From the cell containing the given text, extract its center point as [x, y] coordinate. 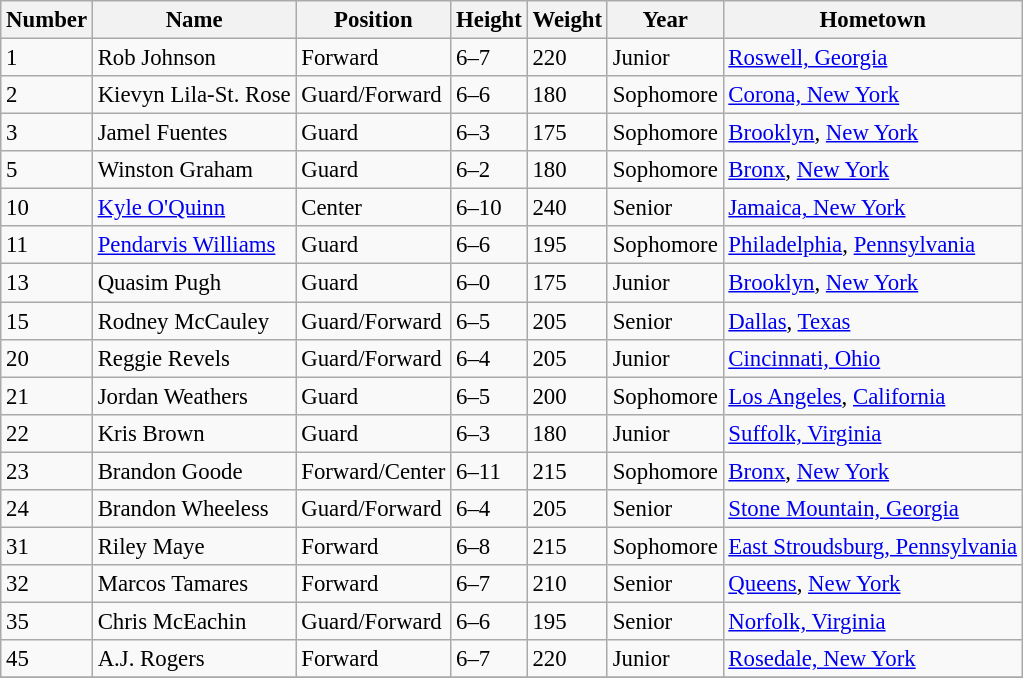
6–10 [489, 208]
2 [47, 95]
Riley Maye [194, 546]
Dallas, Texas [872, 321]
Forward/Center [374, 471]
240 [567, 208]
10 [47, 208]
Quasim Pugh [194, 283]
15 [47, 321]
Weight [567, 20]
Los Angeles, California [872, 396]
Rodney McCauley [194, 321]
Hometown [872, 20]
Position [374, 20]
Reggie Revels [194, 358]
35 [47, 621]
23 [47, 471]
Brandon Goode [194, 471]
5 [47, 170]
6–0 [489, 283]
Roswell, Georgia [872, 58]
210 [567, 584]
Winston Graham [194, 170]
Rosedale, New York [872, 659]
Cincinnati, Ohio [872, 358]
24 [47, 509]
31 [47, 546]
6–2 [489, 170]
21 [47, 396]
11 [47, 245]
200 [567, 396]
32 [47, 584]
Corona, New York [872, 95]
A.J. Rogers [194, 659]
Kievyn Lila-St. Rose [194, 95]
Center [374, 208]
13 [47, 283]
Name [194, 20]
Stone Mountain, Georgia [872, 509]
Philadelphia, Pennsylvania [872, 245]
Jamel Fuentes [194, 133]
Norfolk, Virginia [872, 621]
Jamaica, New York [872, 208]
Kyle O'Quinn [194, 208]
Year [665, 20]
45 [47, 659]
Kris Brown [194, 433]
Queens, New York [872, 584]
Rob Johnson [194, 58]
6–8 [489, 546]
6–11 [489, 471]
1 [47, 58]
3 [47, 133]
20 [47, 358]
Pendarvis Williams [194, 245]
Number [47, 20]
East Stroudsburg, Pennsylvania [872, 546]
Marcos Tamares [194, 584]
Chris McEachin [194, 621]
Suffolk, Virginia [872, 433]
Brandon Wheeless [194, 509]
22 [47, 433]
Height [489, 20]
Jordan Weathers [194, 396]
